Locate the cell with the specified text and output its (x, y) center coordinate. 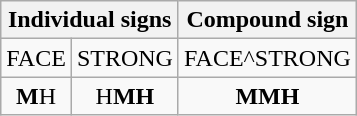
Individual signs (90, 20)
MH (36, 96)
STRONG (124, 58)
HMH (124, 96)
FACE^STRONG (267, 58)
MMH (267, 96)
FACE (36, 58)
Compound sign (267, 20)
